Capture the cell that displays the provided text and extract its [x, y] central coordinate. 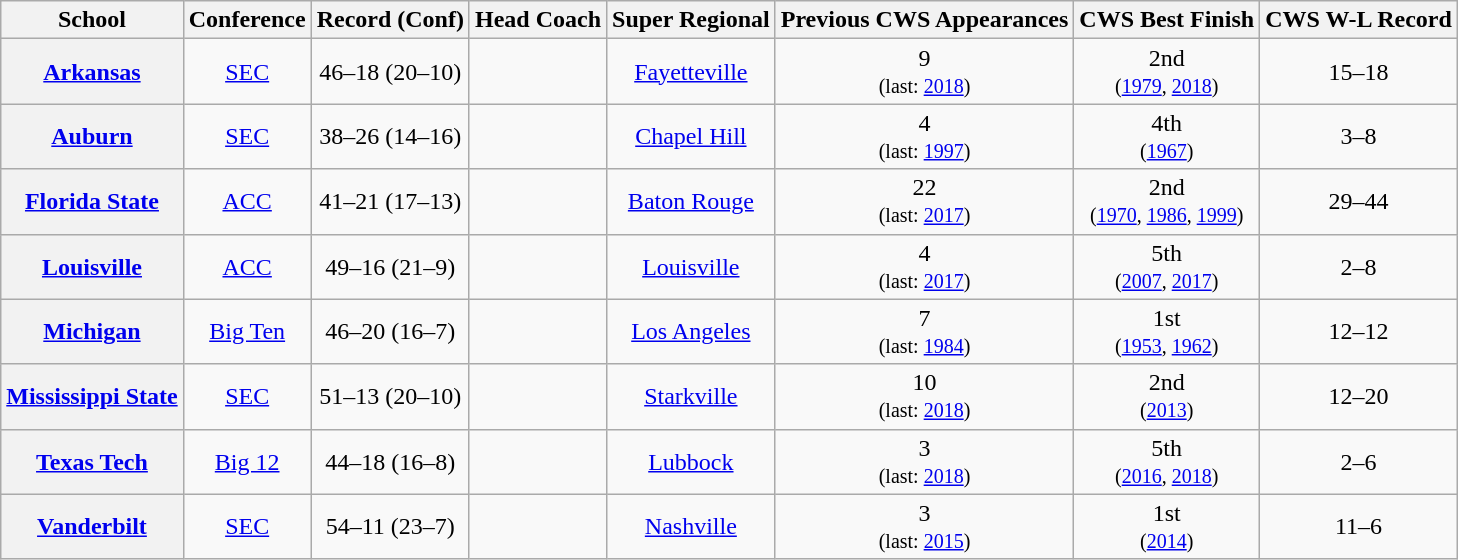
46–20 (16–7) [390, 332]
22(last: 2017) [924, 202]
Mississippi State [92, 396]
Lubbock [692, 462]
Michigan [92, 332]
Record (Conf) [390, 20]
4(last: 1997) [924, 136]
Baton Rouge [692, 202]
10(last: 2018) [924, 396]
2nd(1970, 1986, 1999) [1167, 202]
49–16 (21–9) [390, 266]
46–18 (20–10) [390, 72]
7(last: 1984) [924, 332]
CWS W-L Record [1359, 20]
Vanderbilt [92, 526]
Previous CWS Appearances [924, 20]
5th(2016, 2018) [1167, 462]
Super Regional [692, 20]
1st(2014) [1167, 526]
12–20 [1359, 396]
2–6 [1359, 462]
2–8 [1359, 266]
1st(1953, 1962) [1167, 332]
3–8 [1359, 136]
Los Angeles [692, 332]
38–26 (14–16) [390, 136]
11–6 [1359, 526]
3(last: 2015) [924, 526]
Head Coach [538, 20]
CWS Best Finish [1167, 20]
Starkville [692, 396]
51–13 (20–10) [390, 396]
Nashville [692, 526]
4(last: 2017) [924, 266]
41–21 (17–13) [390, 202]
Auburn [92, 136]
Fayetteville [692, 72]
29–44 [1359, 202]
44–18 (16–8) [390, 462]
2nd(2013) [1167, 396]
Chapel Hill [692, 136]
Florida State [92, 202]
School [92, 20]
15–18 [1359, 72]
Big 12 [247, 462]
Big Ten [247, 332]
2nd(1979, 2018) [1167, 72]
Arkansas [92, 72]
5th(2007, 2017) [1167, 266]
3(last: 2018) [924, 462]
Texas Tech [92, 462]
4th(1967) [1167, 136]
9(last: 2018) [924, 72]
Conference [247, 20]
12–12 [1359, 332]
54–11 (23–7) [390, 526]
